Return (x, y) of the center of cell containing provided text 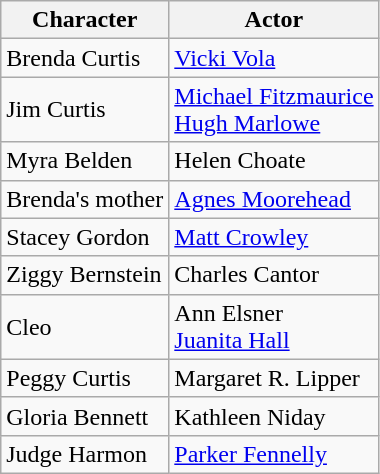
Agnes Moorehead (274, 199)
Gloria Bennett (85, 416)
Actor (274, 20)
Helen Choate (274, 161)
Myra Belden (85, 161)
Matt Crowley (274, 237)
Charles Cantor (274, 275)
Kathleen Niday (274, 416)
Cleo (85, 326)
Margaret R. Lipper (274, 378)
Judge Harmon (85, 454)
Stacey Gordon (85, 237)
Michael FitzmauriceHugh Marlowe (274, 110)
Brenda's mother (85, 199)
Vicki Vola (274, 58)
Character (85, 20)
Brenda Curtis (85, 58)
Parker Fennelly (274, 454)
Ziggy Bernstein (85, 275)
Peggy Curtis (85, 378)
Jim Curtis (85, 110)
Ann ElsnerJuanita Hall (274, 326)
